Find where the given text appears and provide that cell's center as (x, y) coordinate. 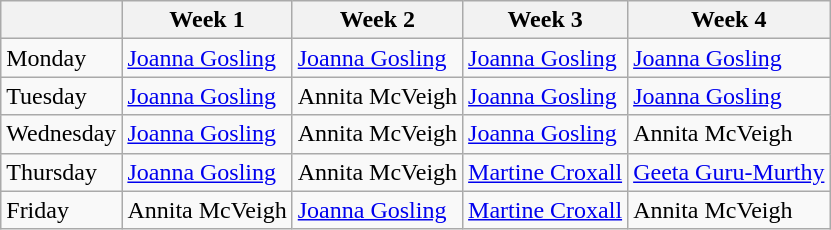
Tuesday (62, 96)
Thursday (62, 172)
Week 3 (546, 20)
Geeta Guru-Murthy (729, 172)
Week 4 (729, 20)
Friday (62, 210)
Wednesday (62, 134)
Week 1 (207, 20)
Week 2 (377, 20)
Monday (62, 58)
